Output the (X, Y) coordinate of the center of the cell containing the given text.  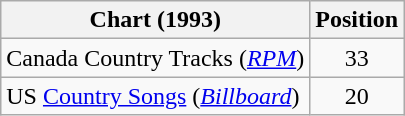
20 (357, 96)
US Country Songs (Billboard) (156, 96)
33 (357, 58)
Chart (1993) (156, 20)
Position (357, 20)
Canada Country Tracks (RPM) (156, 58)
